From the cell containing the given text, extract its center point as [X, Y] coordinate. 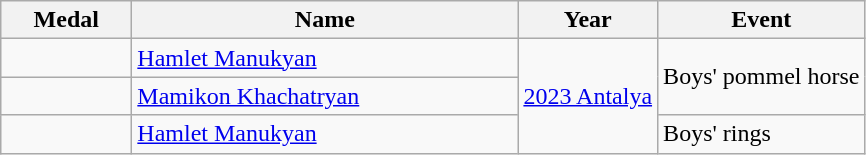
Mamikon Khachatryan [325, 96]
2023 Antalya [588, 96]
Boys' rings [762, 134]
Boys' pommel horse [762, 77]
Year [588, 20]
Event [762, 20]
Name [325, 20]
Medal [66, 20]
